Return the (x, y) coordinate for the center point of the cell that contains the specified text.  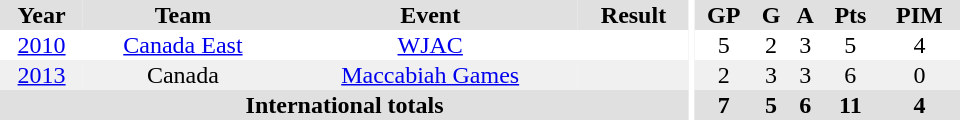
Year (42, 15)
PIM (920, 15)
0 (920, 75)
2013 (42, 75)
WJAC (430, 45)
Canada (182, 75)
Pts (850, 15)
11 (850, 105)
GP (724, 15)
Maccabiah Games (430, 75)
Team (182, 15)
2010 (42, 45)
Result (634, 15)
7 (724, 105)
International totals (344, 105)
Canada East (182, 45)
A (806, 15)
G (770, 15)
Event (430, 15)
